Provide the (X, Y) coordinate of the cell's center where the given text is located.  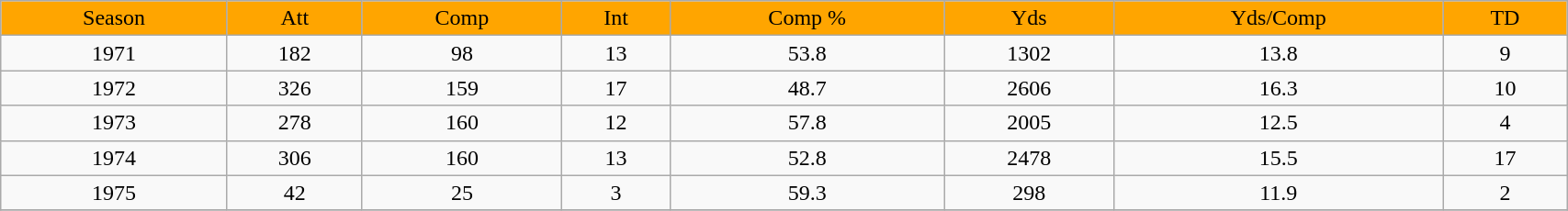
1971 (114, 53)
278 (294, 123)
TD (1505, 18)
Comp % (807, 18)
52.8 (807, 158)
9 (1505, 53)
1972 (114, 88)
Yds/Comp (1279, 18)
1973 (114, 123)
11.9 (1279, 193)
53.8 (807, 53)
1975 (114, 193)
Yds (1029, 18)
Int (616, 18)
98 (462, 53)
2 (1505, 193)
42 (294, 193)
1302 (1029, 53)
48.7 (807, 88)
306 (294, 158)
4 (1505, 123)
12.5 (1279, 123)
2606 (1029, 88)
182 (294, 53)
25 (462, 193)
Comp (462, 18)
2478 (1029, 158)
57.8 (807, 123)
12 (616, 123)
3 (616, 193)
2005 (1029, 123)
Att (294, 18)
15.5 (1279, 158)
13.8 (1279, 53)
59.3 (807, 193)
16.3 (1279, 88)
Season (114, 18)
10 (1505, 88)
326 (294, 88)
298 (1029, 193)
1974 (114, 158)
159 (462, 88)
